Identify which cell holds the provided text, then report its (x, y) central coordinate. 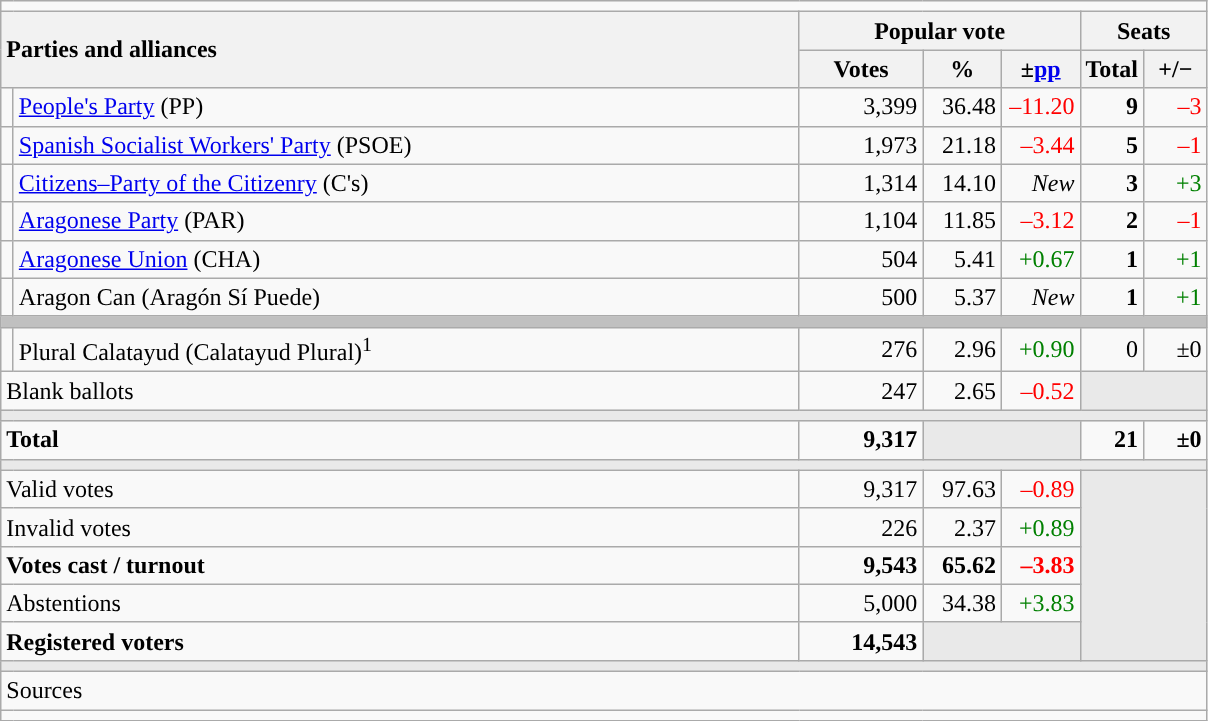
–3.44 (1040, 145)
3 (1112, 183)
Votes cast / turnout (400, 565)
Spanish Socialist Workers' Party (PSOE) (406, 145)
People's Party (PP) (406, 107)
% (962, 69)
Registered voters (400, 641)
Aragon Can (Aragón Sí Puede) (406, 297)
–3.12 (1040, 221)
3,399 (861, 107)
0 (1112, 350)
Citizens–Party of the Citizenry (C's) (406, 183)
11.85 (962, 221)
Parties and alliances (400, 50)
9 (1112, 107)
Plural Calatayud (Calatayud Plural)1 (406, 350)
504 (861, 259)
276 (861, 350)
1,973 (861, 145)
9,543 (861, 565)
21 (1112, 440)
–0.52 (1040, 391)
2 (1112, 221)
–0.89 (1040, 489)
Aragonese Union (CHA) (406, 259)
5 (1112, 145)
5.37 (962, 297)
+0.89 (1040, 527)
21.18 (962, 145)
–3 (1176, 107)
226 (861, 527)
65.62 (962, 565)
Valid votes (400, 489)
Aragonese Party (PAR) (406, 221)
1,314 (861, 183)
500 (861, 297)
Abstentions (400, 603)
Blank ballots (400, 391)
+3.83 (1040, 603)
–11.20 (1040, 107)
2.37 (962, 527)
+3 (1176, 183)
+0.67 (1040, 259)
247 (861, 391)
2.65 (962, 391)
14.10 (962, 183)
Popular vote (940, 31)
Votes (861, 69)
36.48 (962, 107)
34.38 (962, 603)
5,000 (861, 603)
+/− (1176, 69)
97.63 (962, 489)
5.41 (962, 259)
±pp (1040, 69)
Sources (604, 691)
1,104 (861, 221)
2.96 (962, 350)
+0.90 (1040, 350)
Invalid votes (400, 527)
Seats (1144, 31)
14,543 (861, 641)
–3.83 (1040, 565)
